Provide the [X, Y] coordinate of the cell's center where the given text is located.  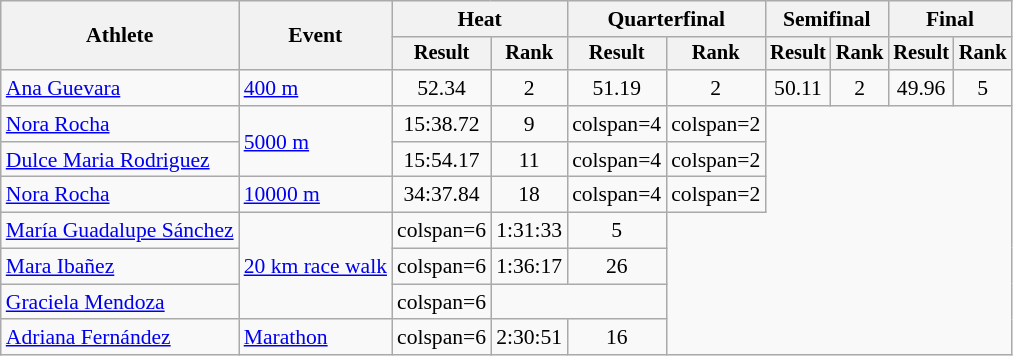
2:30:51 [529, 338]
Mara Ibañez [120, 267]
20 km race walk [316, 266]
5000 m [316, 142]
María Guadalupe Sánchez [120, 231]
49.96 [921, 88]
9 [529, 124]
1:36:17 [529, 267]
10000 m [316, 195]
400 m [316, 88]
Heat [480, 19]
Adriana Fernández [120, 338]
1:31:33 [529, 231]
Final [950, 19]
18 [529, 195]
34:37.84 [442, 195]
Ana Guevara [120, 88]
11 [529, 160]
Athlete [120, 36]
26 [616, 267]
Dulce Maria Rodriguez [120, 160]
15:54.17 [442, 160]
Marathon [316, 338]
16 [616, 338]
Quarterfinal [666, 19]
Semifinal [826, 19]
15:38.72 [442, 124]
Event [316, 36]
51.19 [616, 88]
52.34 [442, 88]
Graciela Mendoza [120, 302]
50.11 [798, 88]
